Output the [X, Y] coordinate of the center of the cell containing the given text.  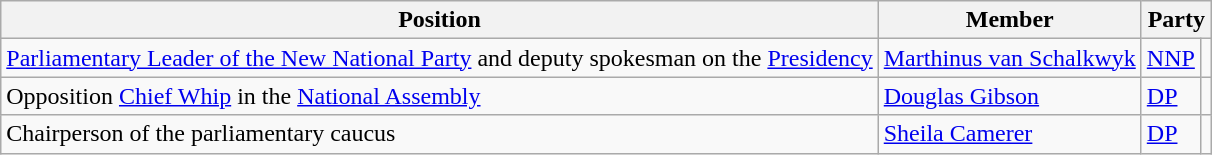
Chairperson of the parliamentary caucus [440, 134]
Party [1176, 20]
NNP [1170, 58]
Opposition Chief Whip in the National Assembly [440, 96]
Marthinus van Schalkwyk [1010, 58]
Sheila Camerer [1010, 134]
Parliamentary Leader of the New National Party and deputy spokesman on the Presidency [440, 58]
Position [440, 20]
Member [1010, 20]
Douglas Gibson [1010, 96]
